Find where the given text appears and provide that cell's center as [x, y] coordinate. 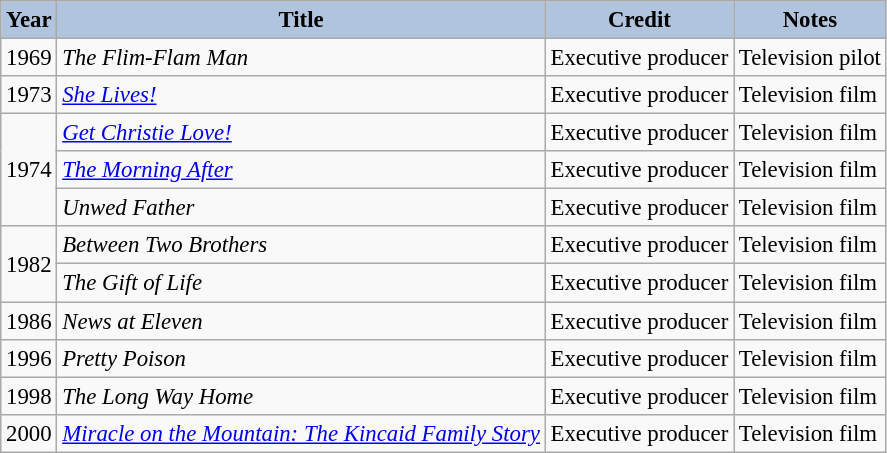
Miracle on the Mountain: The Kincaid Family Story [301, 433]
1996 [29, 358]
The Morning After [301, 170]
The Long Way Home [301, 396]
Between Two Brothers [301, 245]
1969 [29, 58]
1974 [29, 170]
Unwed Father [301, 208]
1986 [29, 321]
2000 [29, 433]
Pretty Poison [301, 358]
Title [301, 20]
She Lives! [301, 95]
The Flim-Flam Man [301, 58]
Credit [639, 20]
Notes [810, 20]
1982 [29, 264]
Television pilot [810, 58]
The Gift of Life [301, 283]
1998 [29, 396]
1973 [29, 95]
News at Eleven [301, 321]
Year [29, 20]
Get Christie Love! [301, 133]
